Identify which cell holds the provided text, then report its (x, y) central coordinate. 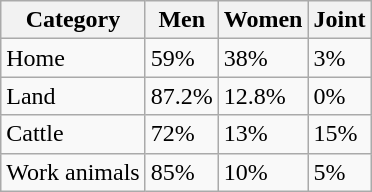
12.8% (263, 96)
Category (73, 20)
Women (263, 20)
59% (182, 58)
5% (340, 172)
10% (263, 172)
87.2% (182, 96)
Land (73, 96)
Men (182, 20)
0% (340, 96)
13% (263, 134)
15% (340, 134)
85% (182, 172)
Work animals (73, 172)
Home (73, 58)
Cattle (73, 134)
3% (340, 58)
72% (182, 134)
38% (263, 58)
Joint (340, 20)
